Determine the [X, Y] coordinate at the center of the cell enclosing the given text.  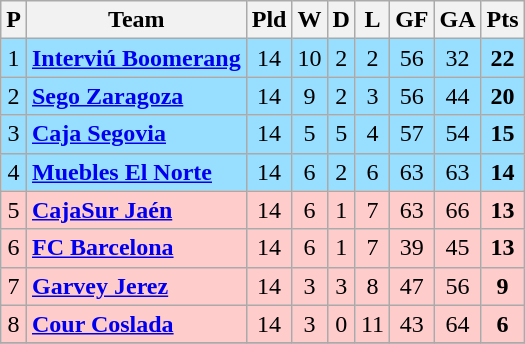
Team [136, 20]
45 [458, 248]
22 [502, 58]
Garvey Jerez [136, 286]
Sego Zaragoza [136, 96]
66 [458, 210]
15 [502, 134]
Pts [502, 20]
0 [341, 324]
57 [412, 134]
W [310, 20]
L [372, 20]
32 [458, 58]
Interviú Boomerang [136, 58]
47 [412, 286]
GF [412, 20]
P [14, 20]
54 [458, 134]
CajaSur Jaén [136, 210]
20 [502, 96]
Caja Segovia [136, 134]
Pld [269, 20]
44 [458, 96]
64 [458, 324]
Cour Coslada [136, 324]
Muebles El Norte [136, 172]
D [341, 20]
39 [412, 248]
FC Barcelona [136, 248]
43 [412, 324]
GA [458, 20]
11 [372, 324]
10 [310, 58]
